Provide the [X, Y] coordinate of the cell's center where the given text is located.  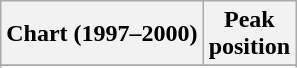
Chart (1997–2000) [102, 34]
Peakposition [249, 34]
